Search for the cell housing the specified text and yield its [x, y] center coordinate. 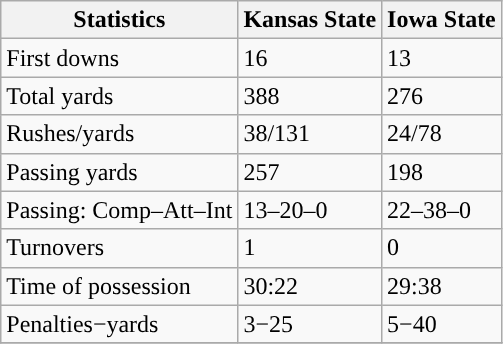
Passing yards [120, 172]
257 [310, 172]
13–20–0 [310, 210]
Time of possession [120, 286]
Kansas State [310, 20]
Passing: Comp–Att–Int [120, 210]
13 [442, 58]
1 [310, 248]
276 [442, 96]
30:22 [310, 286]
198 [442, 172]
22–38–0 [442, 210]
388 [310, 96]
Penalties−yards [120, 324]
Statistics [120, 20]
29:38 [442, 286]
38/131 [310, 134]
Turnovers [120, 248]
Iowa State [442, 20]
Rushes/yards [120, 134]
First downs [120, 58]
3−25 [310, 324]
5−40 [442, 324]
16 [310, 58]
Total yards [120, 96]
0 [442, 248]
24/78 [442, 134]
